Identify which cell holds the provided text, then report its (x, y) central coordinate. 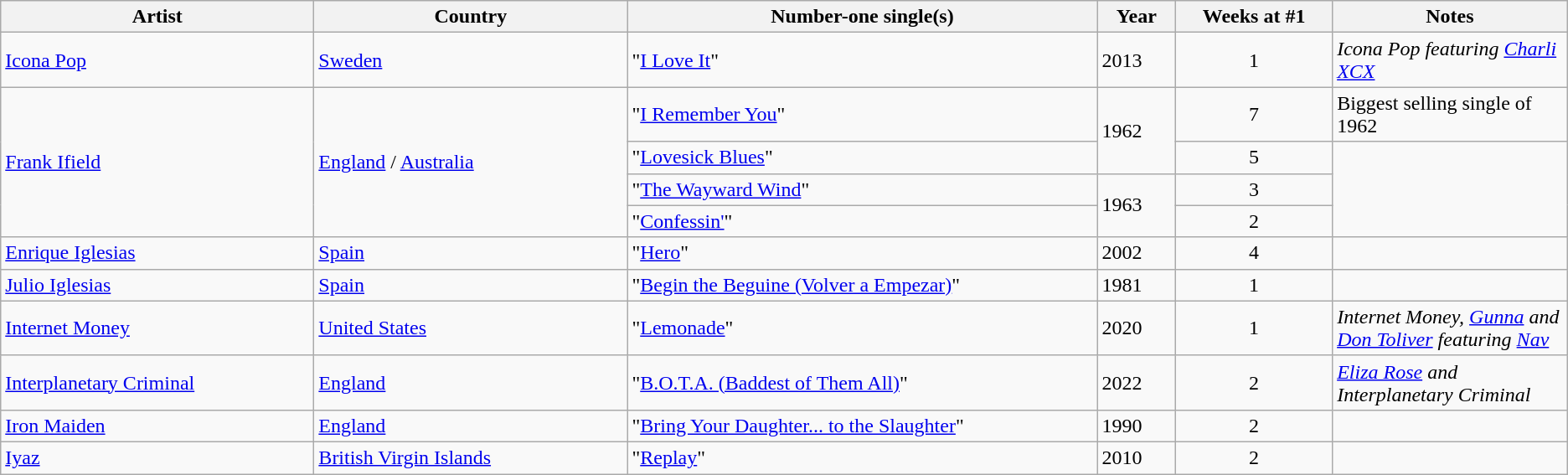
Frank Ifield (157, 163)
5 (1255, 157)
"Hero" (863, 253)
1962 (1137, 131)
Internet Money, Gunna and Don Toliver featuring Nav (1451, 328)
Notes (1451, 17)
"Confessin'" (863, 221)
3 (1255, 189)
Iron Maiden (157, 426)
1981 (1137, 285)
Interplanetary Criminal (157, 382)
Biggest selling single of 1962 (1451, 114)
"Replay" (863, 457)
2022 (1137, 382)
Sweden (471, 60)
Iyaz (157, 457)
"Lovesick Blues" (863, 157)
Artist (157, 17)
Number-one single(s) (863, 17)
Icona Pop featuring Charli XCX (1451, 60)
"Lemonade" (863, 328)
7 (1255, 114)
2020 (1137, 328)
"Begin the Beguine (Volver a Empezar)" (863, 285)
United States (471, 328)
Country (471, 17)
England / Australia (471, 163)
Julio Iglesias (157, 285)
2002 (1137, 253)
1963 (1137, 205)
Weeks at #1 (1255, 17)
"I Remember You" (863, 114)
"Bring Your Daughter... to the Slaughter" (863, 426)
Internet Money (157, 328)
Year (1137, 17)
Icona Pop (157, 60)
"B.O.T.A. (Baddest of Them All)" (863, 382)
British Virgin Islands (471, 457)
2010 (1137, 457)
"The Wayward Wind" (863, 189)
"I Love It" (863, 60)
Enrique Iglesias (157, 253)
2013 (1137, 60)
Eliza Rose and Interplanetary Criminal (1451, 382)
4 (1255, 253)
1990 (1137, 426)
